For the text-containing cell, return its midpoint in (x, y) coordinate format. 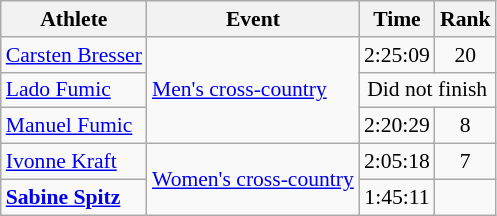
Event (253, 19)
Rank (466, 19)
Men's cross-country (253, 90)
7 (466, 162)
Sabine Spitz (74, 197)
1:45:11 (397, 197)
2:20:29 (397, 126)
Manuel Fumic (74, 126)
Carsten Bresser (74, 55)
Ivonne Kraft (74, 162)
Lado Fumic (74, 90)
2:25:09 (397, 55)
20 (466, 55)
Did not finish (428, 90)
Women's cross-country (253, 180)
2:05:18 (397, 162)
8 (466, 126)
Time (397, 19)
Athlete (74, 19)
